Determine the [x, y] coordinate at the center of the cell enclosing the given text.  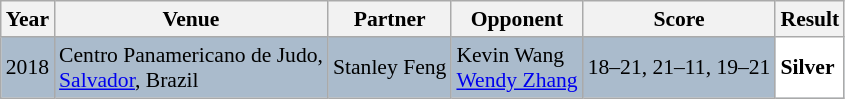
Year [28, 19]
Partner [390, 19]
2018 [28, 68]
Kevin Wang Wendy Zhang [516, 68]
Opponent [516, 19]
Centro Panamericano de Judo,Salvador, Brazil [191, 68]
18–21, 21–11, 19–21 [680, 68]
Stanley Feng [390, 68]
Result [810, 19]
Silver [810, 68]
Venue [191, 19]
Score [680, 19]
